Find where the given text appears and provide that cell's center as [x, y] coordinate. 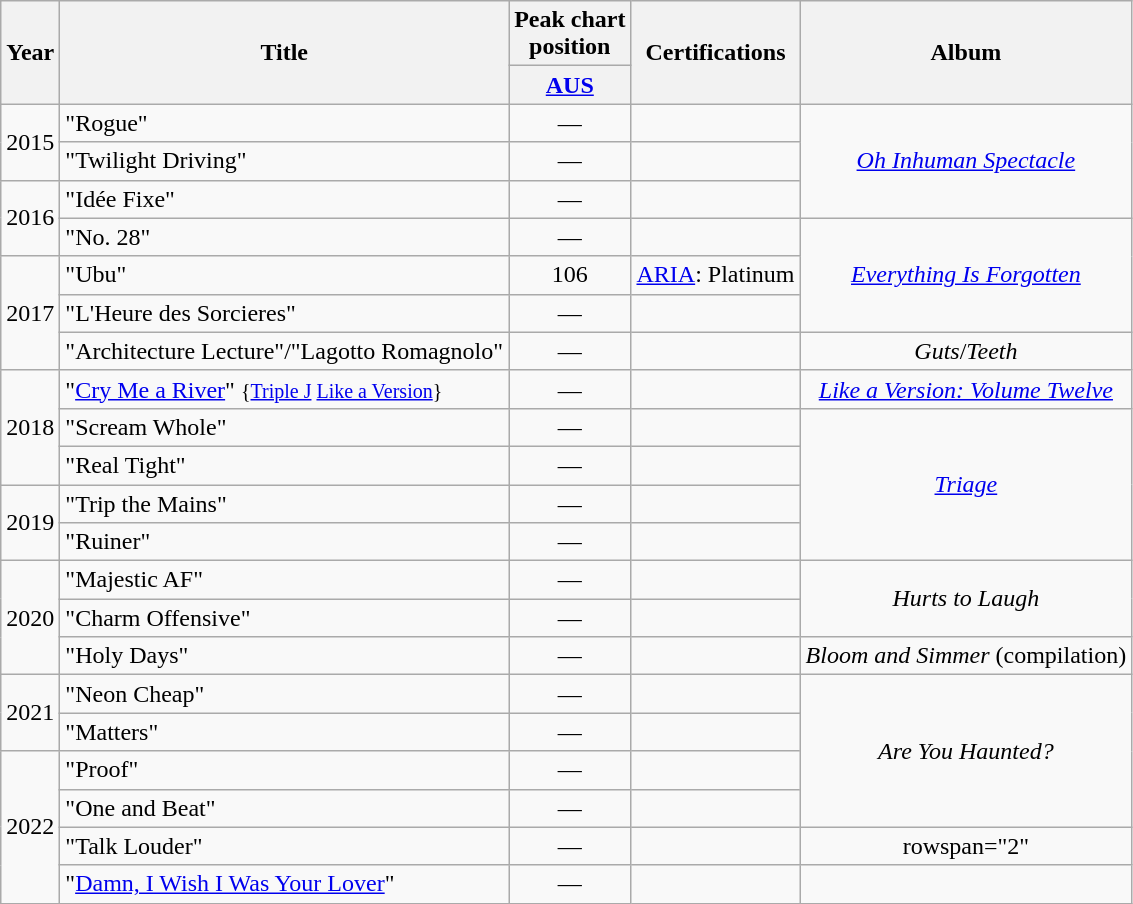
"Matters" [284, 732]
Triage [966, 484]
Hurts to Laugh [966, 599]
2015 [30, 142]
2020 [30, 618]
Guts/Teeth [966, 351]
Oh Inhuman Spectacle [966, 161]
Title [284, 52]
ARIA: Platinum [716, 275]
"Damn, I Wish I Was Your Lover" [284, 884]
"No. 28" [284, 237]
106 [570, 275]
Are You Haunted? [966, 751]
2017 [30, 313]
"Proof" [284, 770]
"Rogue" [284, 123]
2019 [30, 522]
Album [966, 52]
2016 [30, 218]
"Majestic AF" [284, 580]
"Idée Fixe" [284, 199]
Like a Version: Volume Twelve [966, 389]
2018 [30, 427]
"Architecture Lecture"/"Lagotto Romagnolo" [284, 351]
"One and Beat" [284, 808]
2021 [30, 713]
AUS [570, 85]
"Cry Me a River" {Triple J Like a Version} [284, 389]
"Real Tight" [284, 465]
"Charm Offensive" [284, 618]
Peak chartposition [570, 34]
"L'Heure des Sorcieres" [284, 313]
2022 [30, 827]
Everything Is Forgotten [966, 275]
Year [30, 52]
"Ubu" [284, 275]
"Twilight Driving" [284, 161]
"Scream Whole" [284, 427]
Certifications [716, 52]
"Talk Louder" [284, 846]
rowspan="2" [966, 846]
Bloom and Simmer (compilation) [966, 656]
"Trip the Mains" [284, 503]
"Neon Cheap" [284, 694]
"Holy Days" [284, 656]
"Ruiner" [284, 542]
